Pinpoint the cell where the given text exists, returning its (x, y) midpoint coordinate. 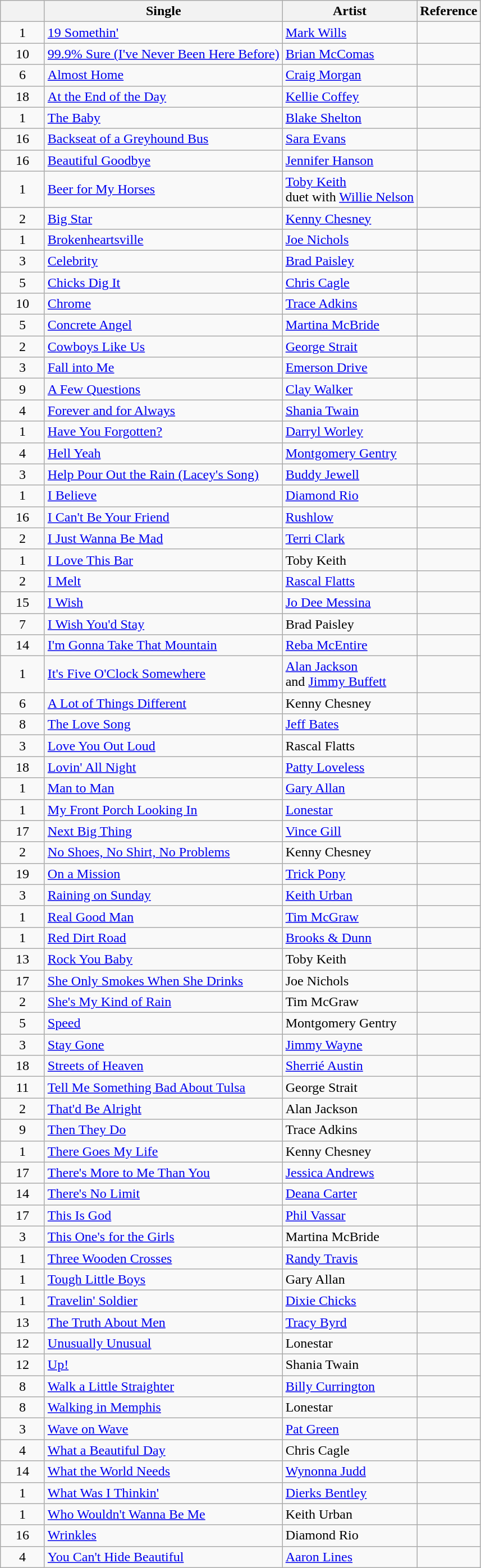
Brian McComas (350, 54)
Wynonna Judd (350, 1472)
There's No Limit (163, 1194)
Then They Do (163, 1130)
Walking in Memphis (163, 1408)
She's My Kind of Rain (163, 1002)
Jimmy Wayne (350, 1045)
Rushlow (350, 517)
Have You Forgotten? (163, 432)
I Wish You'd Stay (163, 624)
My Front Porch Looking In (163, 810)
Stay Gone (163, 1045)
Red Dirt Road (163, 938)
Aaron Lines (350, 1557)
Big Star (163, 218)
There's More to Me Than You (163, 1173)
Chicks Dig It (163, 282)
Artist (350, 11)
Concrete Angel (163, 325)
Forever and for Always (163, 411)
A Lot of Things Different (163, 703)
The Love Song (163, 725)
The Truth About Men (163, 1322)
Man to Man (163, 788)
Darryl Worley (350, 432)
There Goes My Life (163, 1151)
Pat Green (350, 1429)
Single (163, 11)
Terri Clark (350, 538)
7 (22, 624)
Emerson Drive (350, 368)
No Shoes, No Shirt, No Problems (163, 852)
Dierks Bentley (350, 1493)
Sara Evans (350, 139)
Trick Pony (350, 874)
The Baby (163, 118)
Wave on Wave (163, 1429)
Buddy Jewell (350, 474)
Alan Jacksonand Jimmy Buffett (350, 674)
Sherrié Austin (350, 1066)
A Few Questions (163, 389)
19 Somethin' (163, 33)
Brooks & Dunn (350, 938)
Toby Keithduet with Willie Nelson (350, 190)
Kellie Coffey (350, 96)
99.9% Sure (I've Never Been Here Before) (163, 54)
Rock You Baby (163, 959)
Unusually Unusual (163, 1344)
Cowboys Like Us (163, 347)
Next Big Thing (163, 831)
She Only Smokes When She Drinks (163, 981)
Fall into Me (163, 368)
Dixie Chicks (350, 1300)
Help Pour Out the Rain (Lacey's Song) (163, 474)
I Love This Bar (163, 560)
I'm Gonna Take That Mountain (163, 645)
This Is God (163, 1215)
Three Wooden Crosses (163, 1258)
Beautiful Goodbye (163, 160)
Up! (163, 1365)
Brokenheartsville (163, 239)
Jo Dee Messina (350, 602)
You Can't Hide Beautiful (163, 1557)
Backseat of a Greyhound Bus (163, 139)
Patty Loveless (350, 767)
Mark Wills (350, 33)
What a Beautiful Day (163, 1450)
This One's for the Girls (163, 1237)
It's Five O'Clock Somewhere (163, 674)
Celebrity (163, 261)
Jennifer Hanson (350, 160)
Alan Jackson (350, 1109)
Tracy Byrd (350, 1322)
Jeff Bates (350, 725)
Jessica Andrews (350, 1173)
Streets of Heaven (163, 1066)
19 (22, 874)
That'd Be Alright (163, 1109)
Love You Out Loud (163, 746)
Reference (449, 11)
Who Wouldn't Wanna Be Me (163, 1514)
Blake Shelton (350, 118)
Almost Home (163, 75)
Raining on Sunday (163, 895)
Randy Travis (350, 1258)
Walk a Little Straighter (163, 1386)
Tough Little Boys (163, 1279)
Wrinkles (163, 1535)
On a Mission (163, 874)
I Just Wanna Be Mad (163, 538)
11 (22, 1087)
Hell Yeah (163, 453)
Lovin' All Night (163, 767)
Chrome (163, 304)
Tell Me Something Bad About Tulsa (163, 1087)
Real Good Man (163, 916)
What the World Needs (163, 1472)
At the End of the Day (163, 96)
15 (22, 602)
I Believe (163, 496)
Speed (163, 1023)
Travelin' Soldier (163, 1300)
Reba McEntire (350, 645)
Billy Currington (350, 1386)
I Melt (163, 581)
Deana Carter (350, 1194)
Vince Gill (350, 831)
I Wish (163, 602)
What Was I Thinkin' (163, 1493)
Clay Walker (350, 389)
Phil Vassar (350, 1215)
Beer for My Horses (163, 190)
Craig Morgan (350, 75)
I Can't Be Your Friend (163, 517)
